Return [x, y] of the center of cell containing provided text 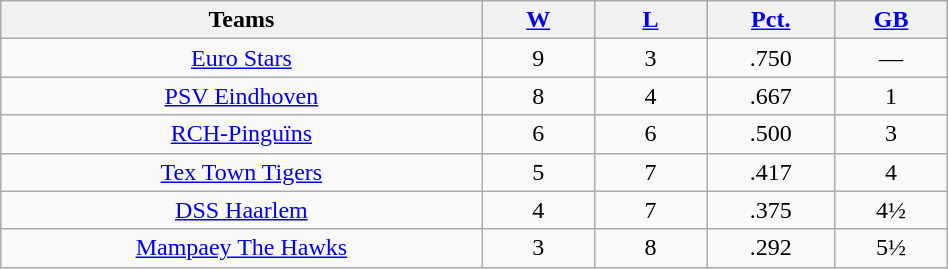
.750 [771, 58]
4½ [891, 210]
.292 [771, 248]
.500 [771, 134]
Mampaey The Hawks [242, 248]
.417 [771, 172]
PSV Eindhoven [242, 96]
5 [538, 172]
L [650, 20]
5½ [891, 248]
— [891, 58]
Euro Stars [242, 58]
Tex Town Tigers [242, 172]
GB [891, 20]
.375 [771, 210]
1 [891, 96]
RCH-Pinguïns [242, 134]
Teams [242, 20]
DSS Haarlem [242, 210]
9 [538, 58]
W [538, 20]
Pct. [771, 20]
.667 [771, 96]
